Extract the (x, y) coordinate from the center of the cell holding the provided text.  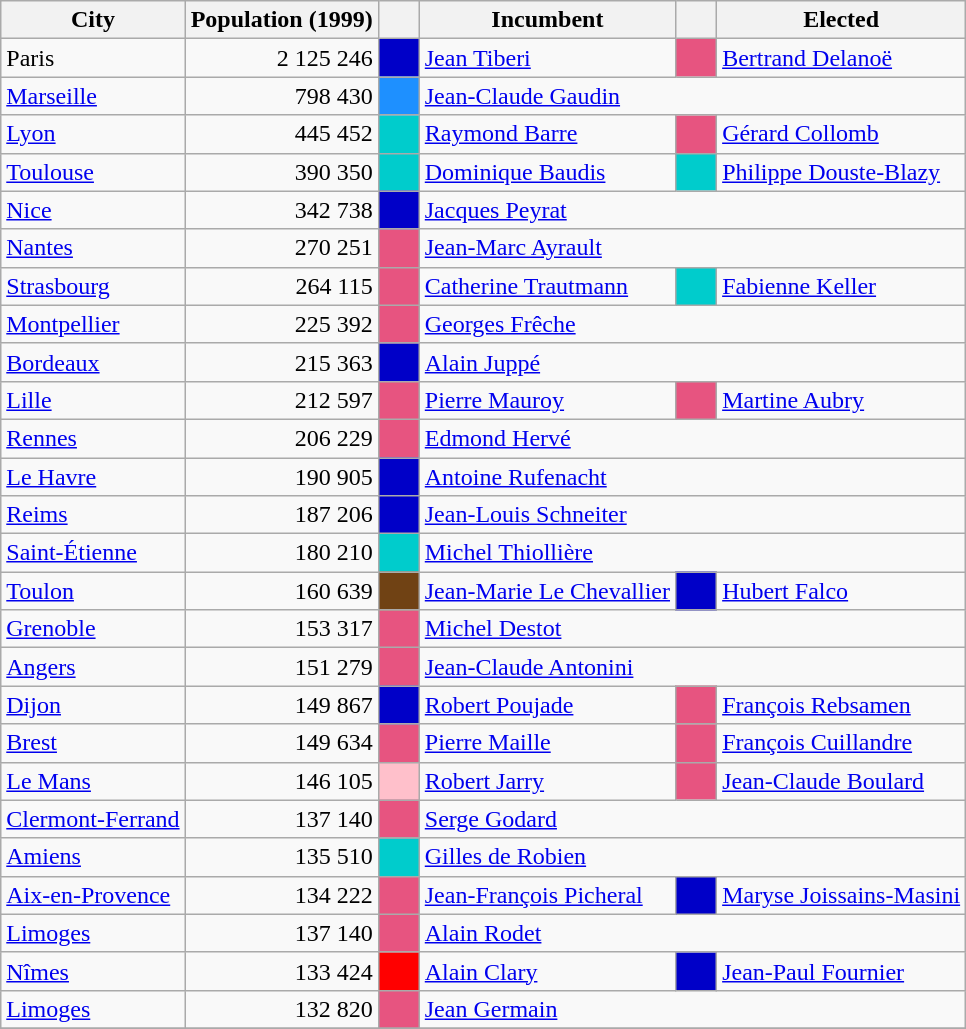
Hubert Falco (842, 591)
François Rebsamen (842, 705)
215 363 (282, 362)
Serge Godard (692, 819)
151 279 (282, 667)
134 222 (282, 895)
264 115 (282, 286)
Clermont-Ferrand (93, 819)
390 350 (282, 172)
Philippe Douste-Blazy (842, 172)
Saint-Étienne (93, 553)
Jean-François Picheral (547, 895)
Grenoble (93, 629)
Lyon (93, 134)
206 229 (282, 438)
Michel Thiollière (692, 553)
Bordeaux (93, 362)
Aix-en-Provence (93, 895)
Martine Aubry (842, 400)
Dijon (93, 705)
Incumbent (547, 20)
149 634 (282, 743)
135 510 (282, 857)
132 820 (282, 1009)
Jean-Paul Fournier (842, 971)
Catherine Trautmann (547, 286)
Amiens (93, 857)
Gérard Collomb (842, 134)
François Cuillandre (842, 743)
146 105 (282, 781)
Alain Juppé (692, 362)
Antoine Rufenacht (692, 477)
Jean-Marie Le Chevallier (547, 591)
Nîmes (93, 971)
Alain Rodet (692, 933)
Brest (93, 743)
2 125 246 (282, 58)
Le Havre (93, 477)
Robert Poujade (547, 705)
Gilles de Robien (692, 857)
160 639 (282, 591)
445 452 (282, 134)
Edmond Hervé (692, 438)
Lille (93, 400)
Jean-Louis Schneiter (692, 515)
Georges Frêche (692, 324)
190 905 (282, 477)
Michel Destot (692, 629)
Toulon (93, 591)
Montpellier (93, 324)
Maryse Joissains-Masini (842, 895)
798 430 (282, 96)
Population (1999) (282, 20)
Pierre Maille (547, 743)
Raymond Barre (547, 134)
Jacques Peyrat (692, 210)
Marseille (93, 96)
Jean Tiberi (547, 58)
Reims (93, 515)
180 210 (282, 553)
Pierre Mauroy (547, 400)
153 317 (282, 629)
Strasbourg (93, 286)
Jean Germain (692, 1009)
Toulouse (93, 172)
Paris (93, 58)
Alain Clary (547, 971)
Jean-Marc Ayrault (692, 248)
Le Mans (93, 781)
212 597 (282, 400)
Nice (93, 210)
149 867 (282, 705)
Fabienne Keller (842, 286)
225 392 (282, 324)
Robert Jarry (547, 781)
Jean-Claude Boulard (842, 781)
187 206 (282, 515)
Jean-Claude Gaudin (692, 96)
342 738 (282, 210)
Nantes (93, 248)
Angers (93, 667)
Dominique Baudis (547, 172)
Jean-Claude Antonini (692, 667)
133 424 (282, 971)
Elected (842, 20)
City (93, 20)
Rennes (93, 438)
Bertrand Delanoë (842, 58)
270 251 (282, 248)
